Return the (x, y) coordinate for the center point of the cell that contains the specified text.  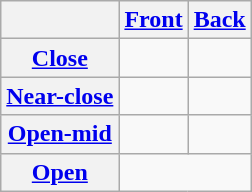
Back (220, 20)
Open-mid (60, 134)
Open (60, 172)
Near-close (60, 96)
Close (60, 58)
Front (154, 20)
